Return (X, Y) of the center of cell containing provided text 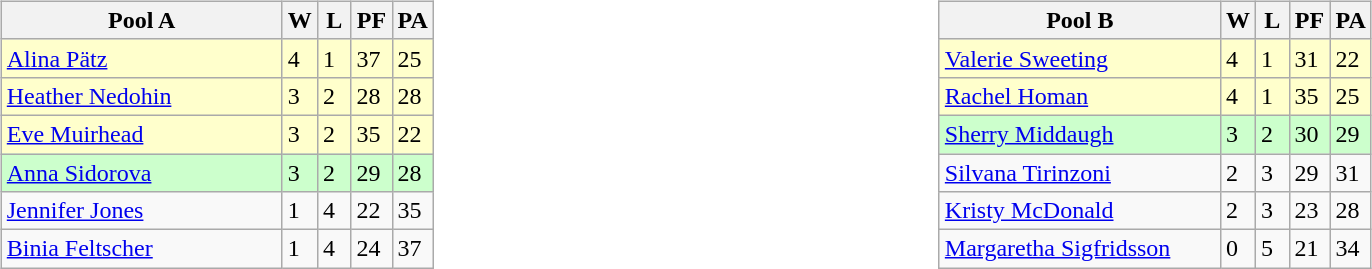
30 (1310, 134)
5 (1272, 249)
Silvana Tirinzoni (1080, 173)
Binia Feltscher (142, 249)
34 (1350, 249)
24 (372, 249)
Margaretha Sigfridsson (1080, 249)
Heather Nedohin (142, 96)
Rachel Homan (1080, 96)
Anna Sidorova (142, 173)
Valerie Sweeting (1080, 58)
Jennifer Jones (142, 211)
Pool B (1080, 20)
23 (1310, 211)
0 (1238, 249)
Alina Pätz (142, 58)
21 (1310, 249)
Kristy McDonald (1080, 211)
Eve Muirhead (142, 134)
Pool A (142, 20)
Sherry Middaugh (1080, 134)
